Return (x, y) of the center of cell containing provided text 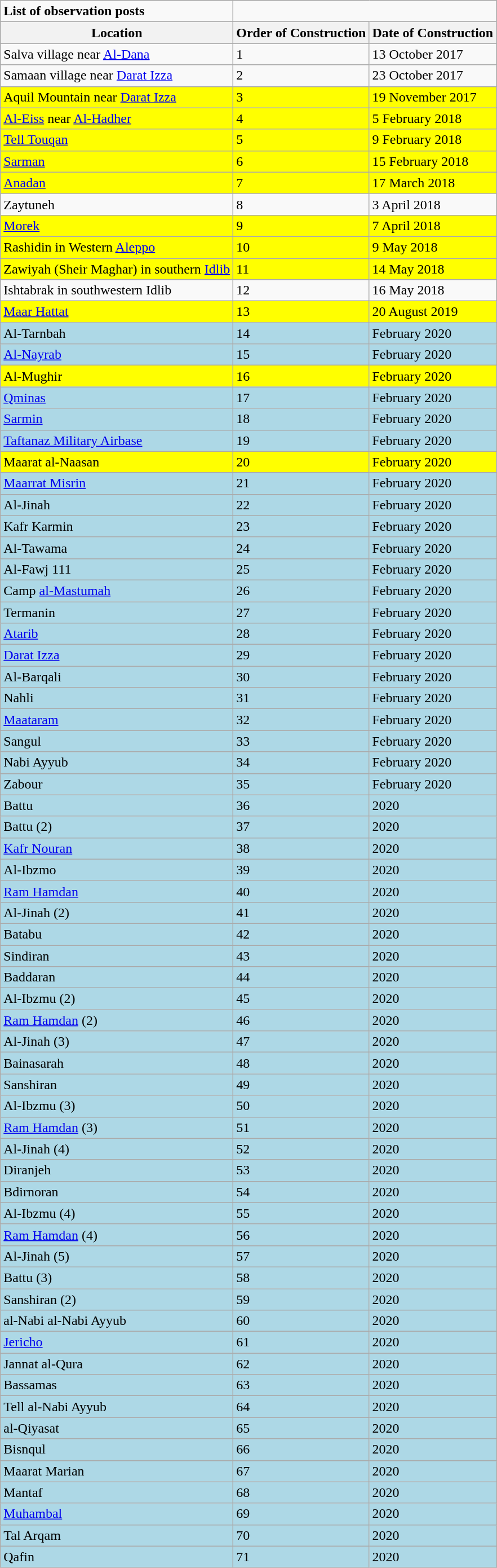
7 April 2018 (433, 226)
52 (301, 1149)
3 April 2018 (433, 204)
Al-Ibzmu (3) (117, 1106)
Al-Jinah (4) (117, 1149)
Location (117, 33)
Sindiran (117, 956)
Battu (117, 805)
Kafr Nouran (117, 848)
Baddaran (117, 977)
Muhambal (117, 1514)
Al-Ibzmu (2) (117, 999)
53 (301, 1170)
68 (301, 1492)
6 (301, 161)
Al-Eiss near Al-Hadher (117, 118)
Atarib (117, 634)
Sarmin (117, 419)
66 (301, 1450)
63 (301, 1385)
59 (301, 1299)
Nahli (117, 698)
Nabi Ayyub (117, 763)
21 (301, 483)
5 (301, 140)
26 (301, 591)
12 (301, 290)
Ram Hamdan (3) (117, 1127)
15 (301, 355)
al-Nabi al-Nabi Ayyub (117, 1321)
62 (301, 1364)
Sanshiran (2) (117, 1299)
Morek (117, 226)
31 (301, 698)
Bassamas (117, 1385)
43 (301, 956)
Batabu (117, 934)
11 (301, 269)
Maarat al-Naasan (117, 462)
33 (301, 741)
Sarman (117, 161)
Maarrat Misrin (117, 483)
64 (301, 1407)
55 (301, 1213)
61 (301, 1342)
Kafr Karmin (117, 526)
13 (301, 312)
Maataram (117, 720)
2 (301, 76)
47 (301, 1042)
Ishtabrak in southwestern Idlib (117, 290)
Bdirnoran (117, 1192)
27 (301, 612)
29 (301, 655)
Al-Fawj 111 (117, 569)
18 (301, 419)
Zabour (117, 784)
14 May 2018 (433, 269)
Al-Ibzmo (117, 870)
25 (301, 569)
7 (301, 183)
Jannat al-Qura (117, 1364)
9 (301, 226)
Rashidin in Western Aleppo (117, 247)
40 (301, 891)
Aquil Mountain near Darat Izza (117, 97)
15 February 2018 (433, 161)
41 (301, 913)
44 (301, 977)
28 (301, 634)
57 (301, 1256)
Tell al-Nabi Ayyub (117, 1407)
32 (301, 720)
23 October 2017 (433, 76)
58 (301, 1278)
Tell Touqan (117, 140)
Al-Tarnbah (117, 333)
Maarat Marian (117, 1471)
51 (301, 1127)
46 (301, 1020)
65 (301, 1428)
Date of Construction (433, 33)
49 (301, 1085)
Battu (3) (117, 1278)
16 May 2018 (433, 290)
42 (301, 934)
19 (301, 441)
16 (301, 376)
9 February 2018 (433, 140)
Sangul (117, 741)
23 (301, 526)
22 (301, 505)
48 (301, 1063)
17 March 2018 (433, 183)
Termanin (117, 612)
54 (301, 1192)
Al-Jinah (5) (117, 1256)
Jericho (117, 1342)
Sanshiran (117, 1085)
Darat Izza (117, 655)
37 (301, 827)
Ram Hamdan (117, 891)
8 (301, 204)
17 (301, 398)
Al-Ibzmu (4) (117, 1213)
Al-Jinah (117, 505)
50 (301, 1106)
3 (301, 97)
Ram Hamdan (2) (117, 1020)
35 (301, 784)
20 August 2019 (433, 312)
5 February 2018 (433, 118)
60 (301, 1321)
Mantaf (117, 1492)
Qminas (117, 398)
Al-Jinah (3) (117, 1042)
Ram Hamdan (4) (117, 1235)
56 (301, 1235)
Camp al-Mastumah (117, 591)
67 (301, 1471)
34 (301, 763)
Bisnqul (117, 1450)
Zaytuneh (117, 204)
Diranjeh (117, 1170)
71 (301, 1557)
Anadan (117, 183)
24 (301, 548)
Al-Mughir (117, 376)
Order of Construction (301, 33)
9 May 2018 (433, 247)
Tal Arqam (117, 1535)
38 (301, 848)
4 (301, 118)
Qafin (117, 1557)
Battu (2) (117, 827)
Al-Nayrab (117, 355)
69 (301, 1514)
13 October 2017 (433, 54)
Zawiyah (Sheir Maghar) in southern Idlib (117, 269)
Maar Hattat (117, 312)
10 (301, 247)
al-Qiyasat (117, 1428)
45 (301, 999)
70 (301, 1535)
Al-Barqali (117, 677)
1 (301, 54)
Al-Tawama (117, 548)
Salva village near Al-Dana (117, 54)
39 (301, 870)
Bainasarah (117, 1063)
20 (301, 462)
Samaan village near Darat Izza (117, 76)
Taftanaz Military Airbase (117, 441)
36 (301, 805)
List of observation posts (117, 11)
30 (301, 677)
19 November 2017 (433, 97)
Al-Jinah (2) (117, 913)
14 (301, 333)
